Output the (x, y) coordinate of the center of the cell containing the given text.  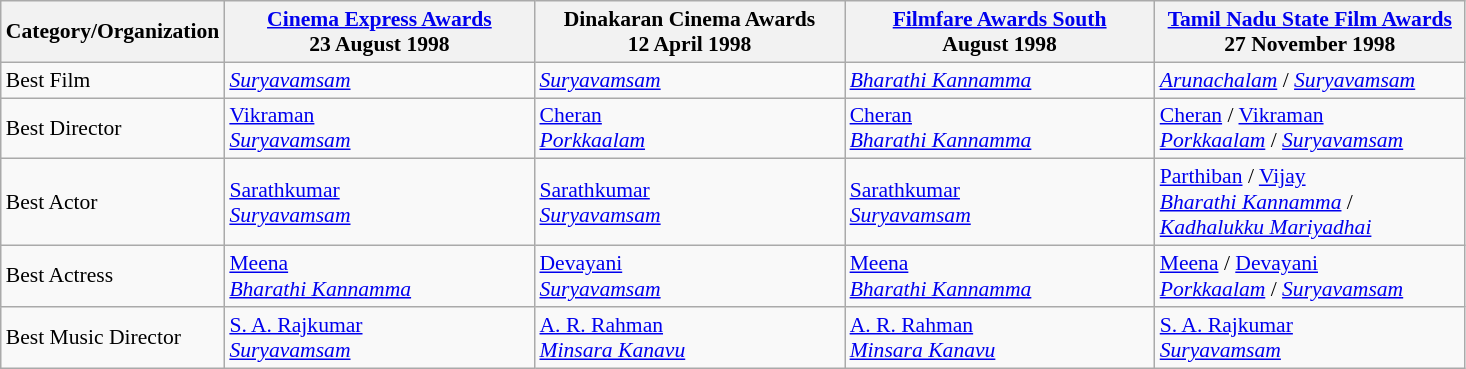
Best Actor (113, 202)
Parthiban / VijayBharathi Kannamma / Kadhalukku Mariyadhai (1310, 202)
Bharathi Kannamma (1000, 80)
CheranPorkkaalam (689, 128)
Arunachalam / Suryavamsam (1310, 80)
Tamil Nadu State Film Awards27 November 1998 (1310, 32)
Category/Organization (113, 32)
Dinakaran Cinema Awards12 April 1998 (689, 32)
DevayaniSuryavamsam (689, 276)
Filmfare Awards SouthAugust 1998 (1000, 32)
Cinema Express Awards 23 August 1998 (379, 32)
Meena / DevayaniPorkkaalam / Suryavamsam (1310, 276)
Best Director (113, 128)
Best Film (113, 80)
Best Music Director (113, 338)
Cheran / VikramanPorkkaalam / Suryavamsam (1310, 128)
CheranBharathi Kannamma (1000, 128)
Best Actress (113, 276)
VikramanSuryavamsam (379, 128)
